From the cell containing the given text, extract its center point as [X, Y] coordinate. 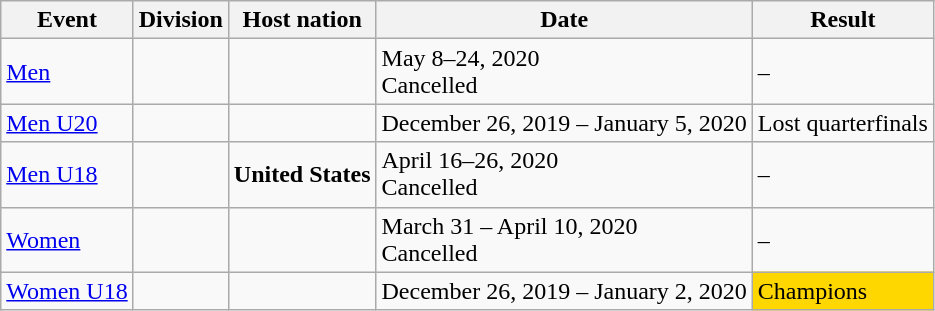
Date [564, 20]
May 8–24, 2020Cancelled [564, 72]
Men [67, 72]
December 26, 2019 – January 2, 2020 [564, 291]
Event [67, 20]
Division [180, 20]
Champions [842, 291]
Women U18 [67, 291]
Host nation [302, 20]
United States [302, 174]
Lost quarterfinals [842, 123]
Men U18 [67, 174]
Result [842, 20]
Men U20 [67, 123]
March 31 – April 10, 2020Cancelled [564, 240]
April 16–26, 2020Cancelled [564, 174]
Women [67, 240]
December 26, 2019 – January 5, 2020 [564, 123]
